Scan for the cell matching the given text and deliver its (X, Y) coordinate at center. 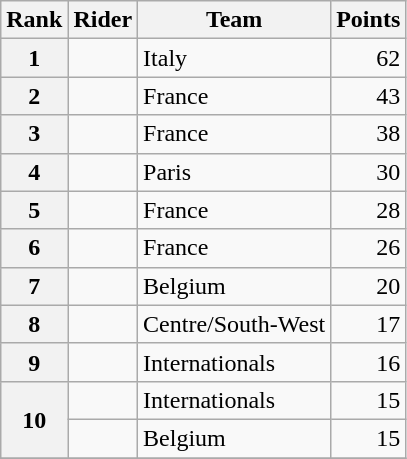
1 (34, 58)
8 (34, 324)
Rider (103, 20)
Points (368, 20)
2 (34, 96)
5 (34, 210)
17 (368, 324)
62 (368, 58)
6 (34, 248)
9 (34, 362)
Rank (34, 20)
4 (34, 172)
26 (368, 248)
16 (368, 362)
Paris (234, 172)
28 (368, 210)
30 (368, 172)
Centre/South-West (234, 324)
Team (234, 20)
7 (34, 286)
10 (34, 419)
38 (368, 134)
20 (368, 286)
3 (34, 134)
Italy (234, 58)
43 (368, 96)
